Return (x, y) of the center of cell containing provided text 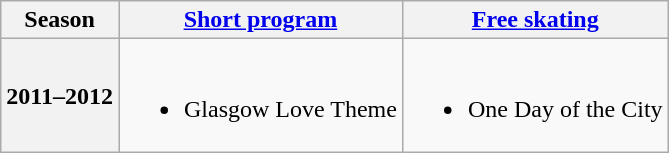
2011–2012 (60, 96)
Short program (260, 20)
Season (60, 20)
Glasgow Love Theme (260, 96)
Free skating (535, 20)
One Day of the City (535, 96)
